Provide the [x, y] coordinate of the cell's center where the given text is located.  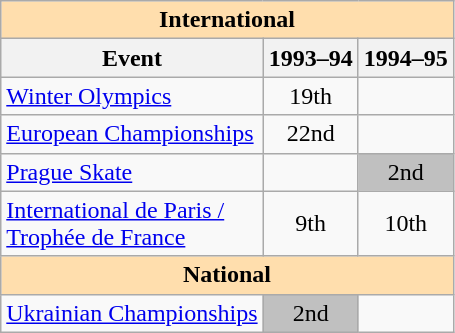
1993–94 [310, 58]
1994–95 [406, 58]
Ukrainian Championships [132, 313]
Prague Skate [132, 172]
International de Paris /Trophée de France [132, 224]
22nd [310, 134]
European Championships [132, 134]
National [228, 275]
Event [132, 58]
19th [310, 96]
9th [310, 224]
10th [406, 224]
International [228, 20]
Winter Olympics [132, 96]
